Determine the [x, y] coordinate at the center of the cell enclosing the given text.  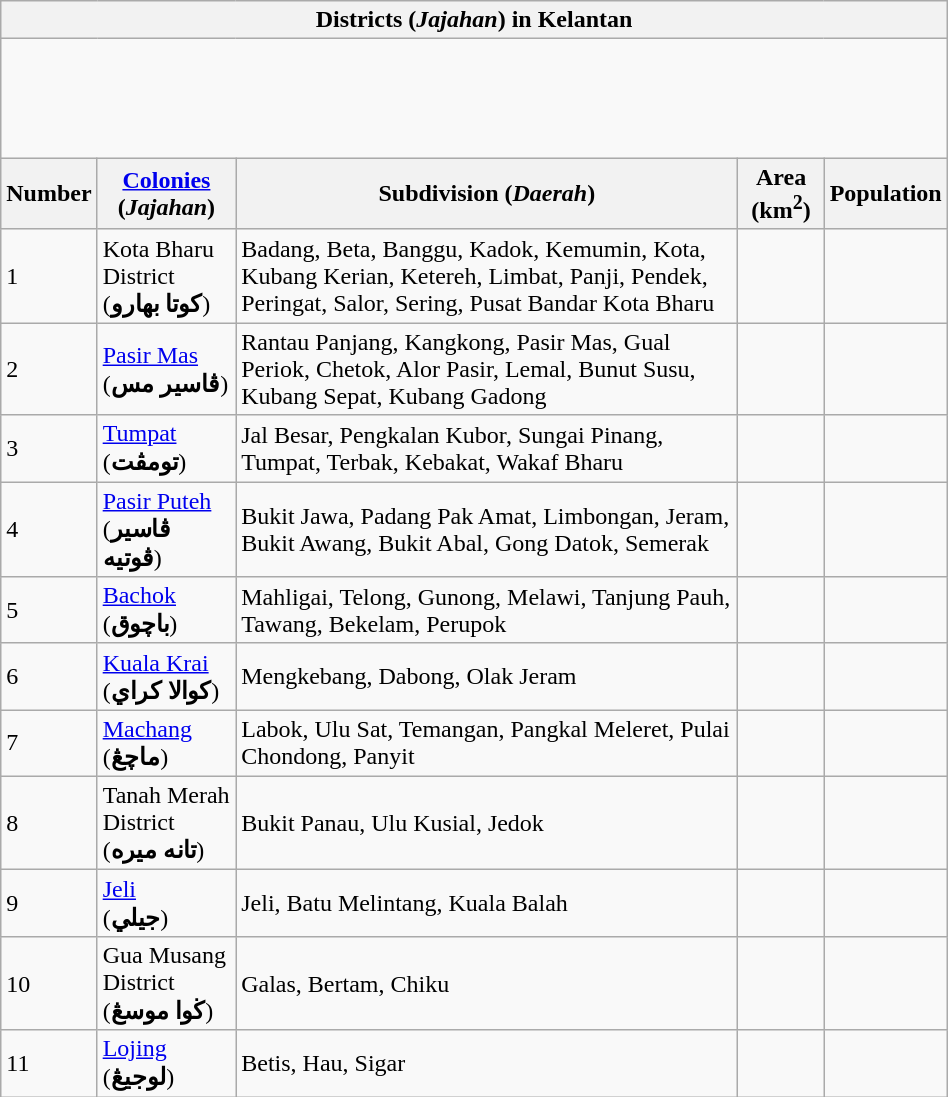
2 [49, 369]
9 [49, 904]
Jal Besar, Pengkalan Kubor, Sungai Pinang, Tumpat, Terbak, Kebakat, Wakaf Bharu [487, 448]
Kota Bharu District(کوتا بهارو) [166, 276]
Betis, Hau, Sigar [487, 1064]
Bukit Jawa, Padang Pak Amat, Limbongan, Jeram, Bukit Awang, Bukit Abal, Gong Datok, Semerak [487, 530]
Rantau Panjang, Kangkong, Pasir Mas, Gual Periok, Chetok, Alor Pasir, Lemal, Bunut Susu, Kubang Sepat, Kubang Gadong [487, 369]
5 [49, 610]
Population [886, 194]
Districts (Jajahan) in Kelantan [474, 20]
Colonies (Jajahan) [166, 194]
7 [49, 744]
Pasir Mas(ڤاسير مس) [166, 369]
Labok, Ulu Sat, Temangan, Pangkal Meleret, Pulai Chondong, Panyit [487, 744]
4 [49, 530]
Badang, Beta, Banggu, Kadok, Kemumin, Kota, Kubang Kerian, Ketereh, Limbat, Panji, Pendek, Peringat, Salor, Sering, Pusat Bandar Kota Bharu [487, 276]
10 [49, 983]
Area (km2) [781, 194]
Number [49, 194]
Pasir Puteh(ڤاسير ڤوتيه) [166, 530]
Mahligai, Telong, Gunong, Melawi, Tanjung Pauh, Tawang, Bekelam, Perupok [487, 610]
1 [49, 276]
Tanah Merah District(تانه ميره) [166, 823]
Subdivision (Daerah) [487, 194]
11 [49, 1064]
Tumpat(تومڤت) [166, 448]
Mengkebang, Dabong, Olak Jeram [487, 676]
8 [49, 823]
Jeli(جيلي) [166, 904]
Jeli, Batu Melintang, Kuala Balah [487, 904]
Gua Musang District(ڬوا موسڠ) [166, 983]
Bachok(باچوق) [166, 610]
3 [49, 448]
Bukit Panau, Ulu Kusial, Jedok [487, 823]
Lojing(لوجيڠ) [166, 1064]
6 [49, 676]
Kuala Krai(کوالا کراي) [166, 676]
Galas, Bertam, Chiku [487, 983]
Machang(ماچڠ) [166, 744]
